Provide the [x, y] coordinate of the cell's center where the given text is located.  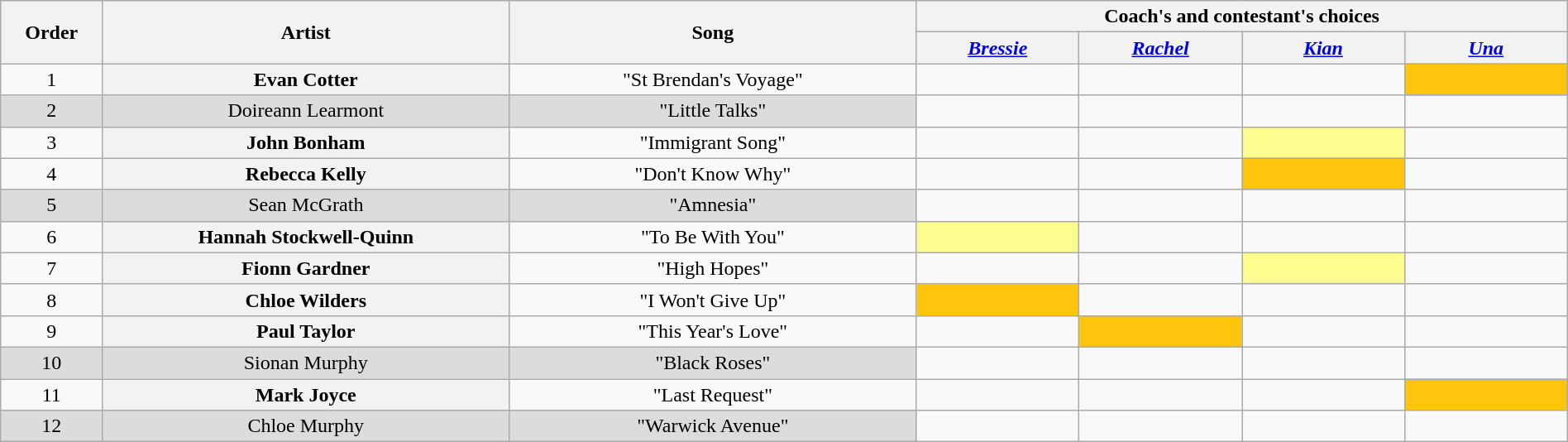
"Don't Know Why" [713, 174]
Sionan Murphy [306, 363]
Chloe Murphy [306, 426]
Evan Cotter [306, 79]
2 [51, 111]
"Little Talks" [713, 111]
11 [51, 395]
4 [51, 174]
12 [51, 426]
5 [51, 205]
Kian [1323, 48]
Rebecca Kelly [306, 174]
7 [51, 268]
Mark Joyce [306, 395]
Hannah Stockwell-Quinn [306, 237]
Song [713, 32]
"Immigrant Song" [713, 142]
"I Won't Give Up" [713, 300]
Coach's and contestant's choices [1242, 17]
8 [51, 300]
"Warwick Avenue" [713, 426]
Una [1485, 48]
"High Hopes" [713, 268]
10 [51, 363]
9 [51, 331]
Doireann Learmont [306, 111]
"Amnesia" [713, 205]
6 [51, 237]
Sean McGrath [306, 205]
Chloe Wilders [306, 300]
"Last Request" [713, 395]
"Black Roses" [713, 363]
John Bonham [306, 142]
Artist [306, 32]
"St Brendan's Voyage" [713, 79]
Order [51, 32]
"To Be With You" [713, 237]
"This Year's Love" [713, 331]
Rachel [1161, 48]
3 [51, 142]
Paul Taylor [306, 331]
Bressie [997, 48]
Fionn Gardner [306, 268]
1 [51, 79]
